Return [X, Y] of the center of cell containing provided text 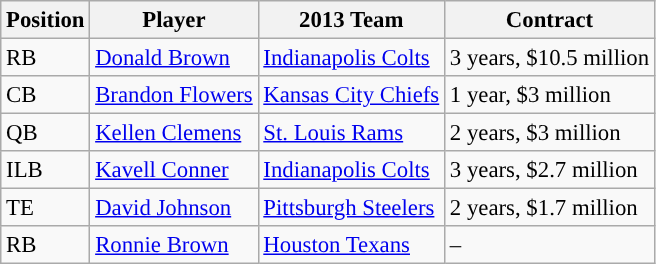
Kansas City Chiefs [352, 95]
Player [174, 20]
2 years, $3 million [550, 133]
3 years, $2.7 million [550, 170]
Donald Brown [174, 58]
TE [46, 208]
David Johnson [174, 208]
Contract [550, 20]
St. Louis Rams [352, 133]
3 years, $10.5 million [550, 58]
Pittsburgh Steelers [352, 208]
– [550, 245]
Houston Texans [352, 245]
Position [46, 20]
2013 Team [352, 20]
Kellen Clemens [174, 133]
Brandon Flowers [174, 95]
Ronnie Brown [174, 245]
2 years, $1.7 million [550, 208]
Kavell Conner [174, 170]
ILB [46, 170]
CB [46, 95]
1 year, $3 million [550, 95]
QB [46, 133]
